Return the (X, Y) coordinate for the center point of the cell that contains the specified text.  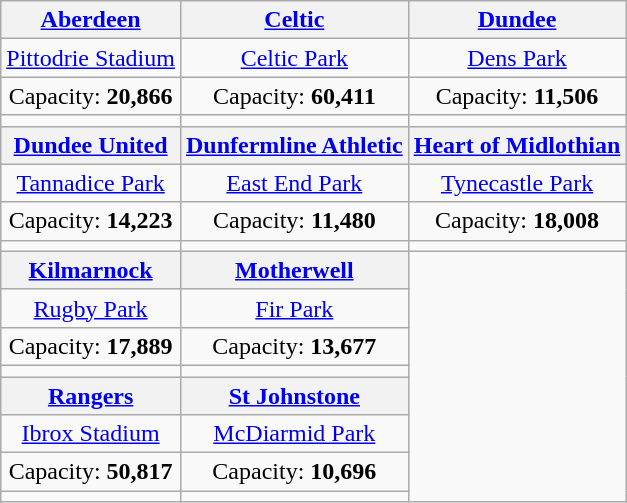
Dens Park (517, 58)
Capacity: 60,411 (294, 96)
Celtic Park (294, 58)
Capacity: 11,480 (294, 221)
Tannadice Park (91, 183)
Capacity: 10,696 (294, 472)
Pittodrie Stadium (91, 58)
McDiarmid Park (294, 434)
Kilmarnock (91, 270)
Capacity: 18,008 (517, 221)
Capacity: 13,677 (294, 346)
Dundee United (91, 145)
Tynecastle Park (517, 183)
Rangers (91, 395)
Fir Park (294, 308)
Capacity: 11,506 (517, 96)
Dunfermline Athletic (294, 145)
St Johnstone (294, 395)
Capacity: 20,866 (91, 96)
Celtic (294, 20)
Rugby Park (91, 308)
Aberdeen (91, 20)
Capacity: 14,223 (91, 221)
Capacity: 17,889 (91, 346)
Dundee (517, 20)
Capacity: 50,817 (91, 472)
Ibrox Stadium (91, 434)
East End Park (294, 183)
Heart of Midlothian (517, 145)
Motherwell (294, 270)
